Return [x, y] of the center of cell containing provided text 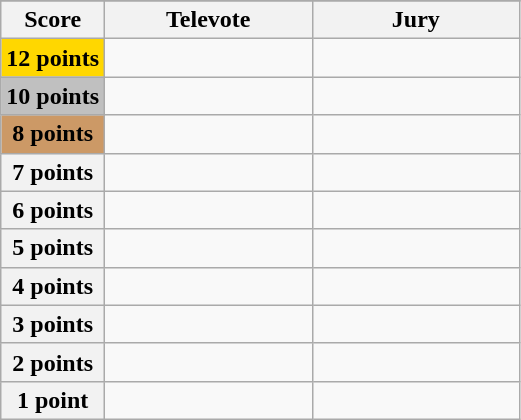
8 points [53, 134]
Jury [416, 20]
Televote [209, 20]
12 points [53, 58]
4 points [53, 286]
Score [53, 20]
5 points [53, 248]
1 point [53, 400]
2 points [53, 362]
3 points [53, 324]
10 points [53, 96]
6 points [53, 210]
7 points [53, 172]
